Detect which cell encompasses the target text, then output its [x, y] center coordinate. 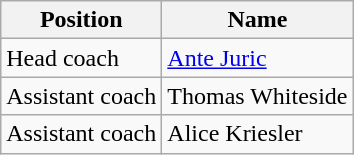
Alice Kriesler [258, 134]
Position [82, 20]
Ante Juric [258, 58]
Head coach [82, 58]
Name [258, 20]
Thomas Whiteside [258, 96]
